Output the (x, y) coordinate of the center of the cell containing the given text.  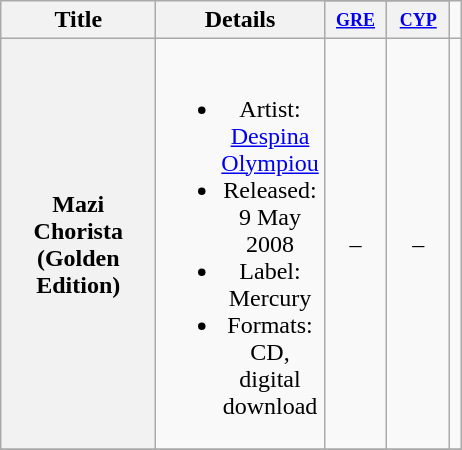
CYP (418, 20)
Title (78, 20)
Artist: Despina OlympiouReleased: 9 May 2008Label: MercuryFormats: CD, digital download (240, 244)
GRE (356, 20)
Mazi Chorista (Golden Edition) (78, 244)
Details (240, 20)
